Return (X, Y) of the center of cell containing provided text 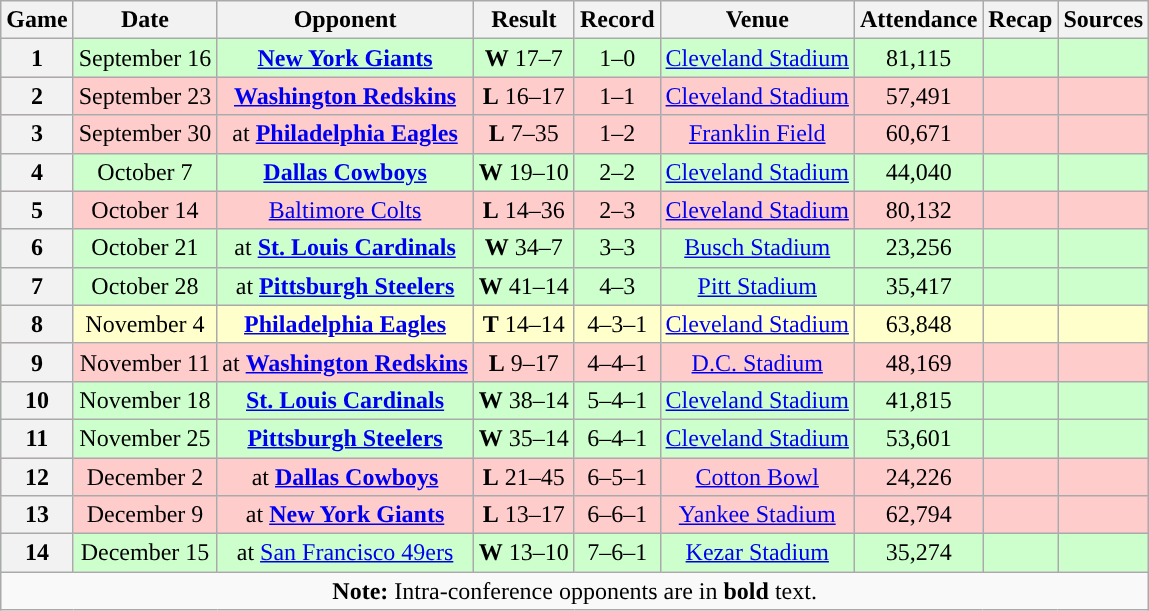
December 9 (145, 515)
September 23 (145, 96)
Sources (1104, 20)
53,601 (918, 438)
62,794 (918, 515)
35,274 (918, 553)
Note: Intra-conference opponents are in bold text. (575, 591)
6–6–1 (617, 515)
December 2 (145, 477)
23,256 (918, 248)
September 30 (145, 134)
4–3 (617, 286)
L 14–36 (524, 210)
November 25 (145, 438)
D.C. Stadium (757, 362)
81,115 (918, 58)
October 21 (145, 248)
Pitt Stadium (757, 286)
48,169 (918, 362)
2–2 (617, 172)
W 13–10 (524, 553)
Attendance (918, 20)
October 28 (145, 286)
L 7–35 (524, 134)
Busch Stadium (757, 248)
Franklin Field (757, 134)
September 16 (145, 58)
Philadelphia Eagles (345, 324)
November 11 (145, 362)
1 (37, 58)
1–0 (617, 58)
11 (37, 438)
10 (37, 400)
24,226 (918, 477)
October 14 (145, 210)
Opponent (345, 20)
8 (37, 324)
9 (37, 362)
4–3–1 (617, 324)
at Washington Redskins (345, 362)
6–4–1 (617, 438)
2 (37, 96)
4–4–1 (617, 362)
at Pittsburgh Steelers (345, 286)
at San Francisco 49ers (345, 553)
6–5–1 (617, 477)
at New York Giants (345, 515)
at Philadelphia Eagles (345, 134)
L 16–17 (524, 96)
60,671 (918, 134)
Recap (1020, 20)
Baltimore Colts (345, 210)
Result (524, 20)
Kezar Stadium (757, 553)
New York Giants (345, 58)
L 21–45 (524, 477)
12 (37, 477)
Cotton Bowl (757, 477)
Dallas Cowboys (345, 172)
at St. Louis Cardinals (345, 248)
November 4 (145, 324)
W 34–7 (524, 248)
7 (37, 286)
6 (37, 248)
St. Louis Cardinals (345, 400)
4 (37, 172)
Washington Redskins (345, 96)
1–1 (617, 96)
Pittsburgh Steelers (345, 438)
35,417 (918, 286)
W 41–14 (524, 286)
5–4–1 (617, 400)
Record (617, 20)
1–2 (617, 134)
November 18 (145, 400)
December 15 (145, 553)
3 (37, 134)
W 17–7 (524, 58)
T 14–14 (524, 324)
Yankee Stadium (757, 515)
Game (37, 20)
W 19–10 (524, 172)
W 38–14 (524, 400)
2–3 (617, 210)
Venue (757, 20)
44,040 (918, 172)
63,848 (918, 324)
L 9–17 (524, 362)
13 (37, 515)
Date (145, 20)
57,491 (918, 96)
7–6–1 (617, 553)
W 35–14 (524, 438)
October 7 (145, 172)
14 (37, 553)
3–3 (617, 248)
L 13–17 (524, 515)
41,815 (918, 400)
80,132 (918, 210)
at Dallas Cowboys (345, 477)
5 (37, 210)
